Find where the given text appears and provide that cell's center as [x, y] coordinate. 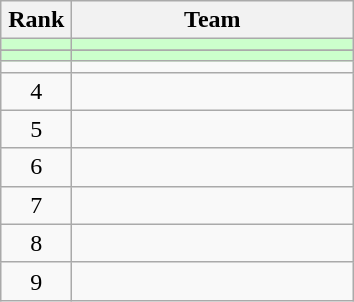
5 [36, 129]
9 [36, 281]
4 [36, 91]
6 [36, 167]
Team [212, 20]
8 [36, 243]
7 [36, 205]
Rank [36, 20]
